Identify which cell holds the provided text, then report its (X, Y) central coordinate. 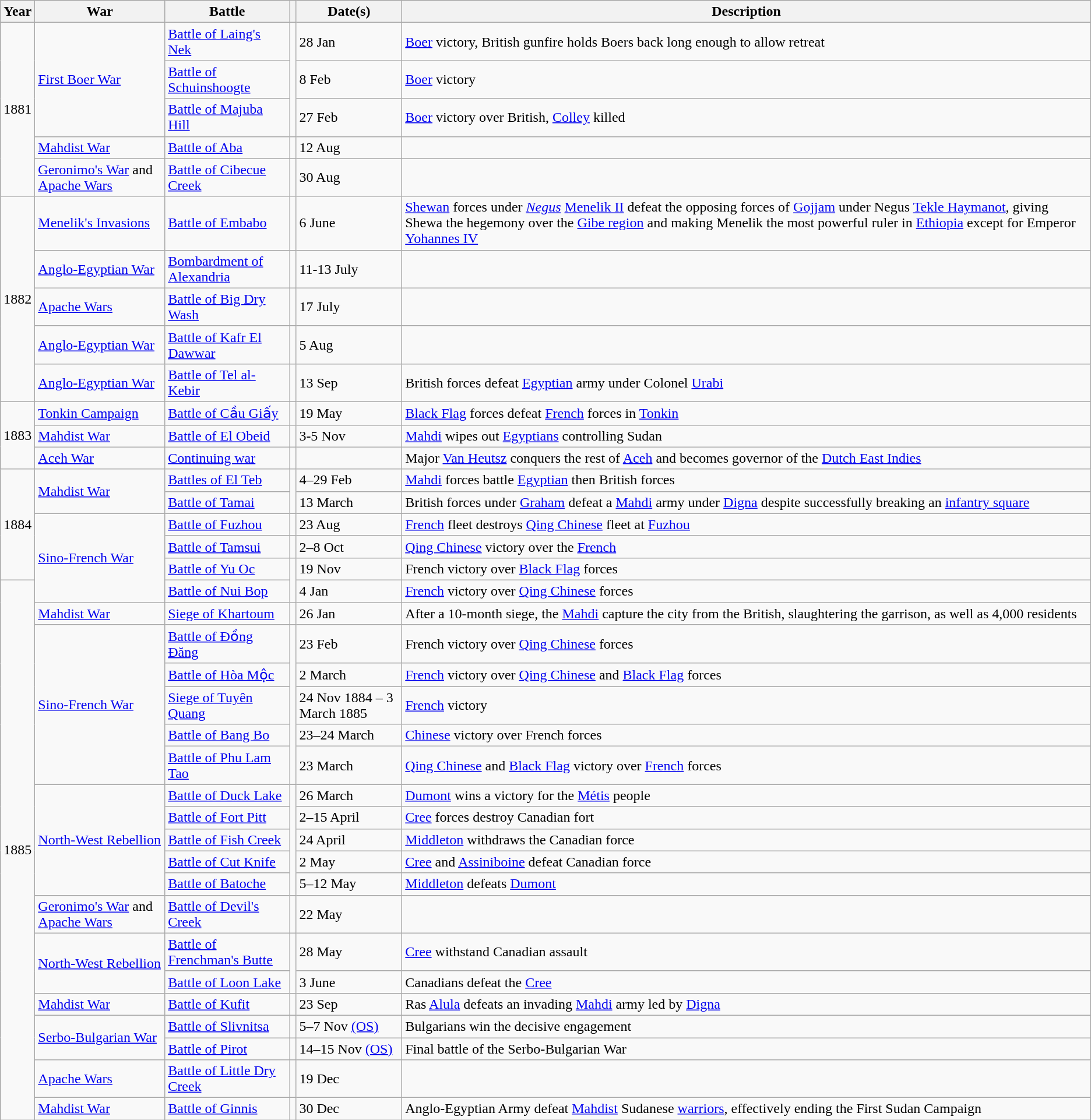
Battle of Tel al-Kebir (227, 382)
Cree withstand Canadian assault (747, 952)
Battle of Majuba Hill (227, 118)
Black Flag forces defeat French forces in Tonkin (747, 413)
Battle of Pirot (227, 1048)
11-13 July (349, 269)
6 June (349, 223)
Battle of Loon Lake (227, 982)
Cree and Assiniboine defeat Canadian force (747, 862)
Battle of Yu Oc (227, 569)
12 Aug (349, 147)
19 Nov (349, 569)
French victory (747, 705)
Description (747, 12)
Battle of Kufit (227, 1004)
23 Aug (349, 524)
4–29 Feb (349, 480)
23–24 March (349, 735)
26 Jan (349, 614)
30 Dec (349, 1109)
5 Aug (349, 345)
5–7 Nov (OS) (349, 1026)
Siege of Khartoum (227, 614)
Battle of Schuinshoogte (227, 79)
Battle of Bang Bo (227, 735)
Year (17, 12)
Bombardment of Alexandria (227, 269)
First Boer War (100, 79)
Battle of Tamai (227, 502)
Boer victory (747, 79)
13 March (349, 502)
Continuing war (227, 458)
23 Feb (349, 644)
Battle of Laing's Nek (227, 42)
2 May (349, 862)
26 March (349, 795)
Final battle of the Serbo-Bulgarian War (747, 1048)
Battle of Fish Creek (227, 840)
1883 (17, 435)
19 Dec (349, 1079)
2 March (349, 675)
Aceh War (100, 458)
Middleton defeats Dumont (747, 884)
After a 10-month siege, the Mahdi capture the city from the British, slaughtering the garrison, as well as 4,000 residents (747, 614)
Battle of Tamsui (227, 547)
1882 (17, 299)
British forces under Graham defeat a Mahdi army under Digna despite successfully breaking an infantry square (747, 502)
Ras Alula defeats an invading Mahdi army led by Digna (747, 1004)
Serbo-Bulgarian War (100, 1037)
1884 (17, 524)
2–8 Oct (349, 547)
Middleton withdraws the Canadian force (747, 840)
Battle of Fuzhou (227, 524)
Battle of Đồng Đăng (227, 644)
Battle of Fort Pitt (227, 818)
28 May (349, 952)
8 Feb (349, 79)
4 Jan (349, 591)
24 April (349, 840)
Mahdi wipes out Egyptians controlling Sudan (747, 436)
Battle of Nui Bop (227, 591)
3-5 Nov (349, 436)
Battle of El Obeid (227, 436)
Siege of Tuyên Quang (227, 705)
Canadians defeat the Cree (747, 982)
French victory over Qing Chinese and Black Flag forces (747, 675)
Date(s) (349, 12)
28 Jan (349, 42)
Battle of Slivnitsa (227, 1026)
Battle of Ginnis (227, 1109)
Qing Chinese and Black Flag victory over French forces (747, 766)
5–12 May (349, 884)
Anglo-Egyptian Army defeat Mahdist Sudanese warriors, effectively ending the First Sudan Campaign (747, 1109)
22 May (349, 914)
Battle of Kafr El Dawwar (227, 345)
Chinese victory over French forces (747, 735)
23 Sep (349, 1004)
French fleet destroys Qing Chinese fleet at Fuzhou (747, 524)
Major Van Heutsz conquers the rest of Aceh and becomes governor of the Dutch East Indies (747, 458)
British forces defeat Egyptian army under Colonel Urabi (747, 382)
3 June (349, 982)
Boer victory over British, Colley killed (747, 118)
19 May (349, 413)
1881 (17, 110)
Cree forces destroy Canadian fort (747, 818)
1885 (17, 850)
Battle of Hòa Mộc (227, 675)
13 Sep (349, 382)
Mahdi forces battle Egyptian then British forces (747, 480)
Battle of Cut Knife (227, 862)
Battle of Devil's Creek (227, 914)
27 Feb (349, 118)
Battle (227, 12)
French victory over Black Flag forces (747, 569)
14–15 Nov (OS) (349, 1048)
Battle of Batoche (227, 884)
Battle of Cibecue Creek (227, 177)
24 Nov 1884 – 3 March 1885 (349, 705)
Battle of Duck Lake (227, 795)
Qing Chinese victory over the French (747, 547)
Menelik's Invasions (100, 223)
War (100, 12)
Tonkin Campaign (100, 413)
Battle of Little Dry Creek (227, 1079)
Bulgarians win the decisive engagement (747, 1026)
Battle of Aba (227, 147)
Battle of Frenchman's Butte (227, 952)
2–15 April (349, 818)
Battles of El Teb (227, 480)
Battle of Cầu Giấy (227, 413)
30 Aug (349, 177)
Battle of Big Dry Wash (227, 307)
17 July (349, 307)
Battle of Embabo (227, 223)
Boer victory, British gunfire holds Boers back long enough to allow retreat (747, 42)
Dumont wins a victory for the Métis people (747, 795)
Battle of Phu Lam Tao (227, 766)
23 March (349, 766)
